Return the [X, Y] coordinate for the center point of the cell that contains the specified text.  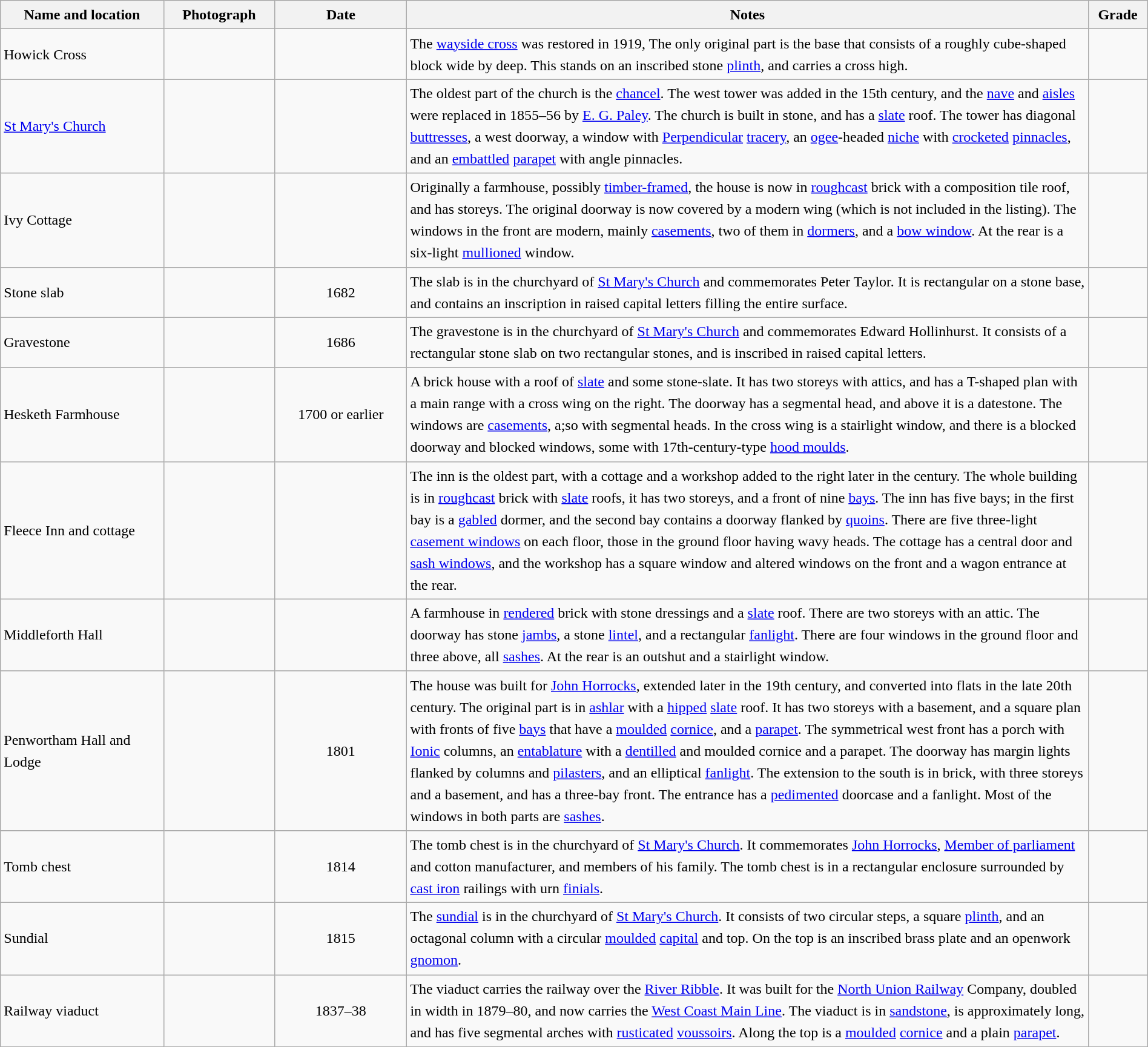
Stone slab [82, 292]
Date [341, 15]
Penwortham Hall and Lodge [82, 751]
Sundial [82, 939]
Fleece Inn and cottage [82, 530]
Name and location [82, 15]
1814 [341, 866]
Ivy Cottage [82, 220]
Grade [1118, 15]
Photograph [219, 15]
Middleforth Hall [82, 635]
Hesketh Farmhouse [82, 414]
Notes [747, 15]
Howick Cross [82, 54]
1837–38 [341, 1011]
1815 [341, 939]
Tomb chest [82, 866]
1801 [341, 751]
1686 [341, 343]
Gravestone [82, 343]
1700 or earlier [341, 414]
Railway viaduct [82, 1011]
1682 [341, 292]
St Mary's Church [82, 126]
